Scan for the cell matching the given text and deliver its (x, y) coordinate at center. 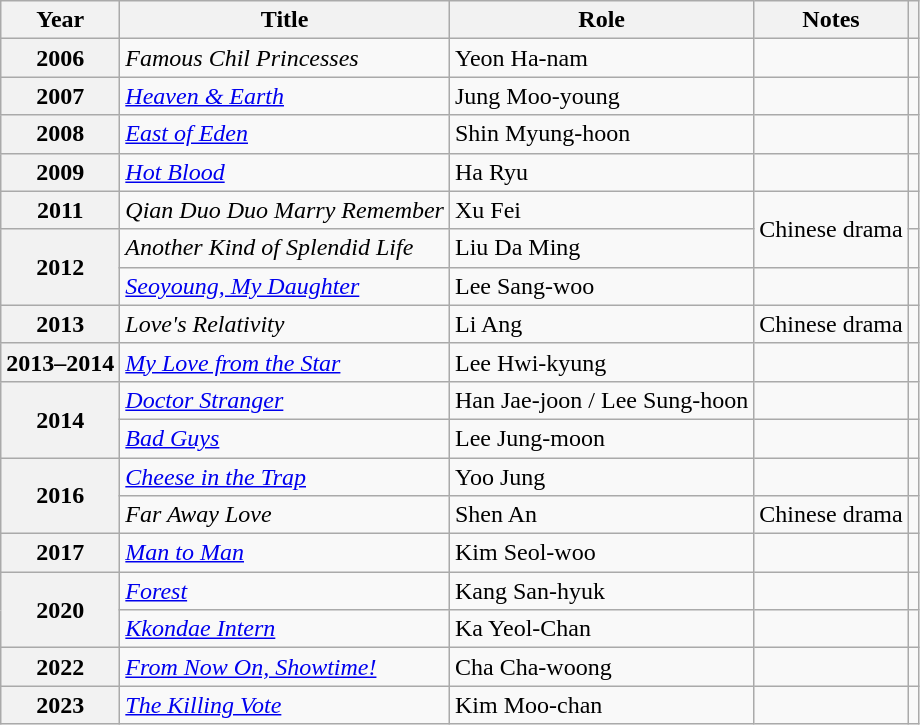
East of Eden (285, 134)
2017 (60, 553)
Title (285, 20)
Bad Guys (285, 438)
2014 (60, 419)
2020 (60, 610)
Kang San-hyuk (601, 591)
Lee Jung-moon (601, 438)
2012 (60, 267)
Kim Moo-chan (601, 705)
Lee Sang-woo (601, 286)
Role (601, 20)
Year (60, 20)
2011 (60, 210)
Lee Hwi-kyung (601, 362)
Ha Ryu (601, 172)
Doctor Stranger (285, 400)
2022 (60, 667)
Shen An (601, 515)
Qian Duo Duo Marry Remember (285, 210)
Yeon Ha-nam (601, 58)
Another Kind of Splendid Life (285, 248)
2006 (60, 58)
Heaven & Earth (285, 96)
Man to Man (285, 553)
Yoo Jung (601, 477)
2008 (60, 134)
Kim Seol-woo (601, 553)
My Love from the Star (285, 362)
From Now On, Showtime! (285, 667)
2009 (60, 172)
Far Away Love (285, 515)
Hot Blood (285, 172)
Xu Fei (601, 210)
Kkondae Intern (285, 629)
2023 (60, 705)
Seoyoung, My Daughter (285, 286)
Liu Da Ming (601, 248)
2007 (60, 96)
2013 (60, 324)
The Killing Vote (285, 705)
2013–2014 (60, 362)
Jung Moo-young (601, 96)
Notes (831, 20)
Ka Yeol-Chan (601, 629)
Cheese in the Trap (285, 477)
2016 (60, 496)
Li Ang (601, 324)
Han Jae-joon / Lee Sung-hoon (601, 400)
Cha Cha-woong (601, 667)
Forest (285, 591)
Famous Chil Princesses (285, 58)
Love's Relativity (285, 324)
Shin Myung-hoon (601, 134)
